Pinpoint the cell where the given text exists, returning its [X, Y] midpoint coordinate. 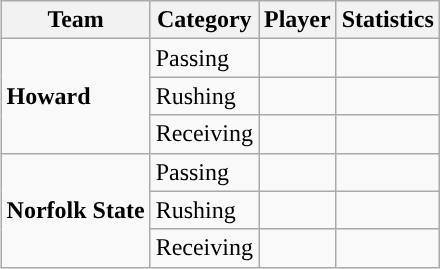
Team [76, 20]
Statistics [388, 20]
Player [297, 20]
Category [204, 20]
Howard [76, 96]
Norfolk State [76, 210]
